Pinpoint the cell where the given text exists, returning its [X, Y] midpoint coordinate. 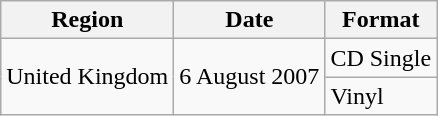
6 August 2007 [250, 77]
United Kingdom [88, 77]
Date [250, 20]
CD Single [381, 58]
Vinyl [381, 96]
Format [381, 20]
Region [88, 20]
